Find where the given text appears and provide that cell's center as [x, y] coordinate. 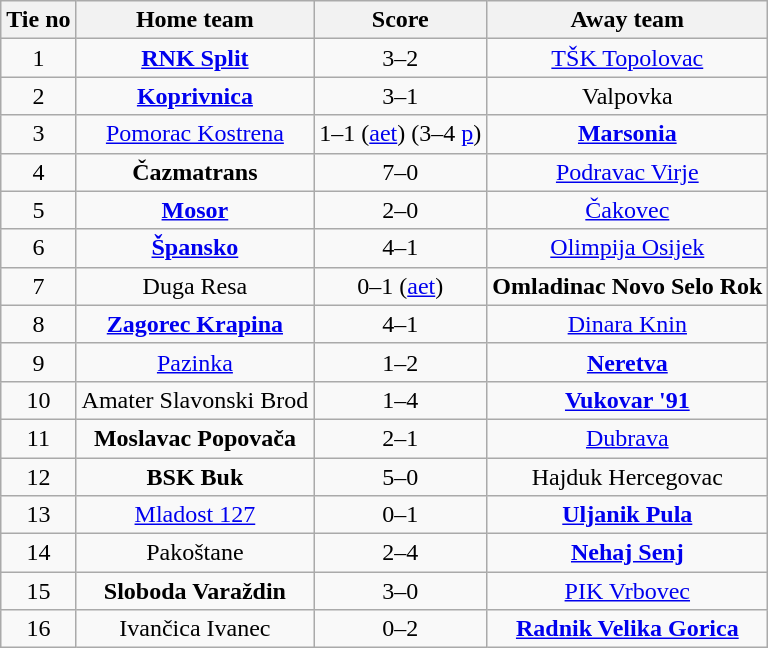
Neretva [628, 362]
Score [400, 20]
13 [38, 515]
7–0 [400, 172]
10 [38, 400]
Moslavac Popovača [195, 438]
11 [38, 438]
2 [38, 96]
Koprivnica [195, 96]
14 [38, 553]
9 [38, 362]
RNK Split [195, 58]
0–1 [400, 515]
Hajduk Hercegovac [628, 477]
Tie no [38, 20]
Vukovar '91 [628, 400]
Nehaj Senj [628, 553]
1–4 [400, 400]
Dinara Knin [628, 324]
BSK Buk [195, 477]
2–0 [400, 210]
Marsonia [628, 134]
1–1 (aet) (3–4 p) [400, 134]
Mladost 127 [195, 515]
Zagorec Krapina [195, 324]
1–2 [400, 362]
PIK Vrbovec [628, 591]
Pazinka [195, 362]
Omladinac Novo Selo Rok [628, 286]
1 [38, 58]
0–2 [400, 629]
Away team [628, 20]
3–0 [400, 591]
6 [38, 248]
Ivančica Ivanec [195, 629]
3–2 [400, 58]
12 [38, 477]
Špansko [195, 248]
Čakovec [628, 210]
15 [38, 591]
2–1 [400, 438]
Home team [195, 20]
2–4 [400, 553]
Uljanik Pula [628, 515]
0–1 (aet) [400, 286]
5 [38, 210]
Pakoštane [195, 553]
Duga Resa [195, 286]
5–0 [400, 477]
Podravac Virje [628, 172]
Valpovka [628, 96]
Olimpija Osijek [628, 248]
8 [38, 324]
Čazmatrans [195, 172]
4 [38, 172]
7 [38, 286]
Sloboda Varaždin [195, 591]
Pomorac Kostrena [195, 134]
3 [38, 134]
TŠK Topolovac [628, 58]
Mosor [195, 210]
3–1 [400, 96]
Radnik Velika Gorica [628, 629]
16 [38, 629]
Amater Slavonski Brod [195, 400]
Dubrava [628, 438]
